Find where the given text appears and provide that cell's center as [X, Y] coordinate. 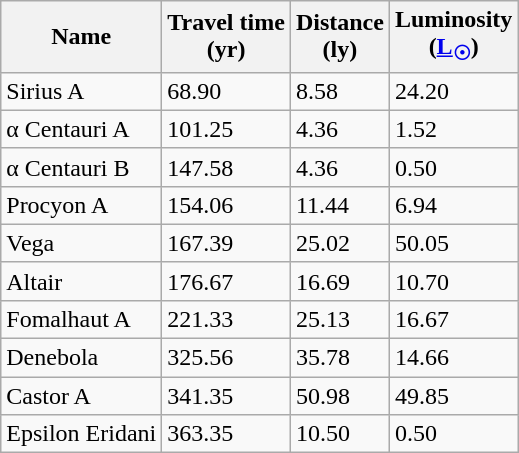
Fomalhaut A [82, 319]
154.06 [226, 205]
49.85 [453, 396]
325.56 [226, 358]
Procyon A [82, 205]
Travel time (yr) [226, 36]
8.58 [340, 91]
α Centauri A [82, 129]
10.70 [453, 281]
25.13 [340, 319]
Luminosity (L☉) [453, 36]
68.90 [226, 91]
14.66 [453, 358]
6.94 [453, 205]
25.02 [340, 243]
1.52 [453, 129]
101.25 [226, 129]
147.58 [226, 167]
α Centauri B [82, 167]
Name [82, 36]
363.35 [226, 434]
167.39 [226, 243]
Altair [82, 281]
16.69 [340, 281]
50.05 [453, 243]
16.67 [453, 319]
Sirius A [82, 91]
176.67 [226, 281]
35.78 [340, 358]
11.44 [340, 205]
Vega [82, 243]
Castor A [82, 396]
50.98 [340, 396]
341.35 [226, 396]
221.33 [226, 319]
10.50 [340, 434]
Denebola [82, 358]
24.20 [453, 91]
Distance (ly) [340, 36]
Epsilon Eridani [82, 434]
